Return the [x, y] coordinate for the center point of the cell that contains the specified text.  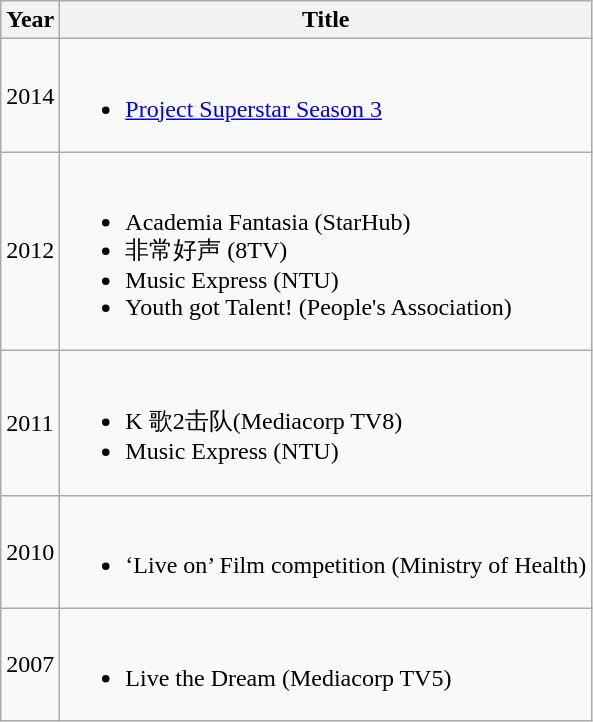
2014 [30, 96]
2012 [30, 252]
Academia Fantasia (StarHub)非常好声 (8TV)Music Express (NTU)Youth got Talent! (People's Association) [326, 252]
2011 [30, 422]
Year [30, 20]
2007 [30, 664]
Project Superstar Season 3 [326, 96]
K 歌2击队(Mediacorp TV8)Music Express (NTU) [326, 422]
Title [326, 20]
‘Live on’ Film competition (Ministry of Health) [326, 552]
Live the Dream (Mediacorp TV5) [326, 664]
2010 [30, 552]
